Pinpoint the cell where the given text exists, returning its (x, y) midpoint coordinate. 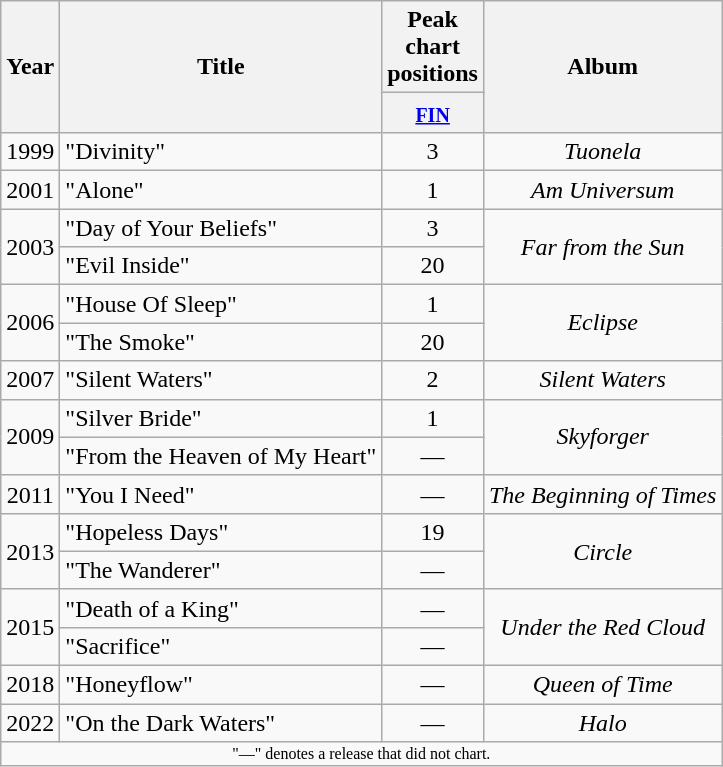
"Honeyflow" (221, 685)
Eclipse (602, 323)
Peak chart positions (433, 47)
"House Of Sleep" (221, 304)
Album (602, 67)
FIN (433, 113)
2007 (30, 380)
19 (433, 532)
"On the Dark Waters" (221, 723)
"Sacrifice" (221, 646)
2009 (30, 437)
"The Smoke" (221, 342)
Am Universum (602, 190)
Far from the Sun (602, 247)
Year (30, 67)
2013 (30, 551)
"Death of a King" (221, 608)
"From the Heaven of My Heart" (221, 456)
2 (433, 380)
Title (221, 67)
2015 (30, 627)
"Divinity" (221, 152)
Tuonela (602, 152)
Under the Red Cloud (602, 627)
Halo (602, 723)
"Silver Bride" (221, 418)
Circle (602, 551)
"You I Need" (221, 494)
2003 (30, 247)
"—" denotes a release that did not chart. (362, 754)
2018 (30, 685)
1999 (30, 152)
"Alone" (221, 190)
The Beginning of Times (602, 494)
Skyforger (602, 437)
"The Wanderer" (221, 570)
"Hopeless Days" (221, 532)
2006 (30, 323)
Silent Waters (602, 380)
2022 (30, 723)
"Silent Waters" (221, 380)
Queen of Time (602, 685)
2001 (30, 190)
2011 (30, 494)
"Day of Your Beliefs" (221, 228)
"Evil Inside" (221, 266)
